Search for the cell housing the specified text and yield its (X, Y) center coordinate. 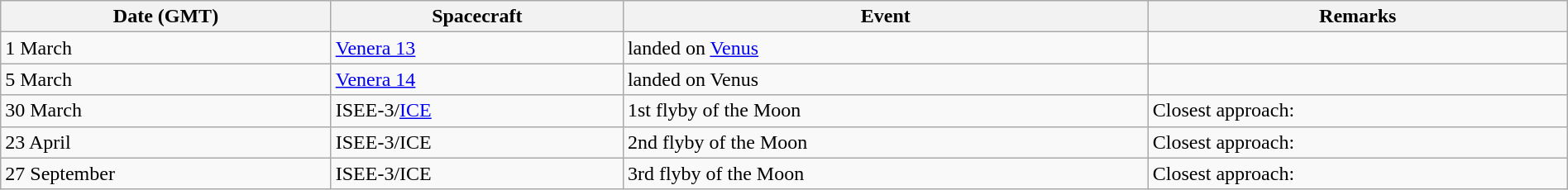
30 March (165, 111)
Remarks (1358, 17)
Date (GMT) (165, 17)
3rd flyby of the Moon (885, 173)
27 September (165, 173)
Venera 13 (476, 48)
5 March (165, 79)
23 April (165, 142)
Venera 14 (476, 79)
1st flyby of the Moon (885, 111)
Spacecraft (476, 17)
Event (885, 17)
1 March (165, 48)
2nd flyby of the Moon (885, 142)
